Return the [X, Y] coordinate for the center point of the cell that contains the specified text.  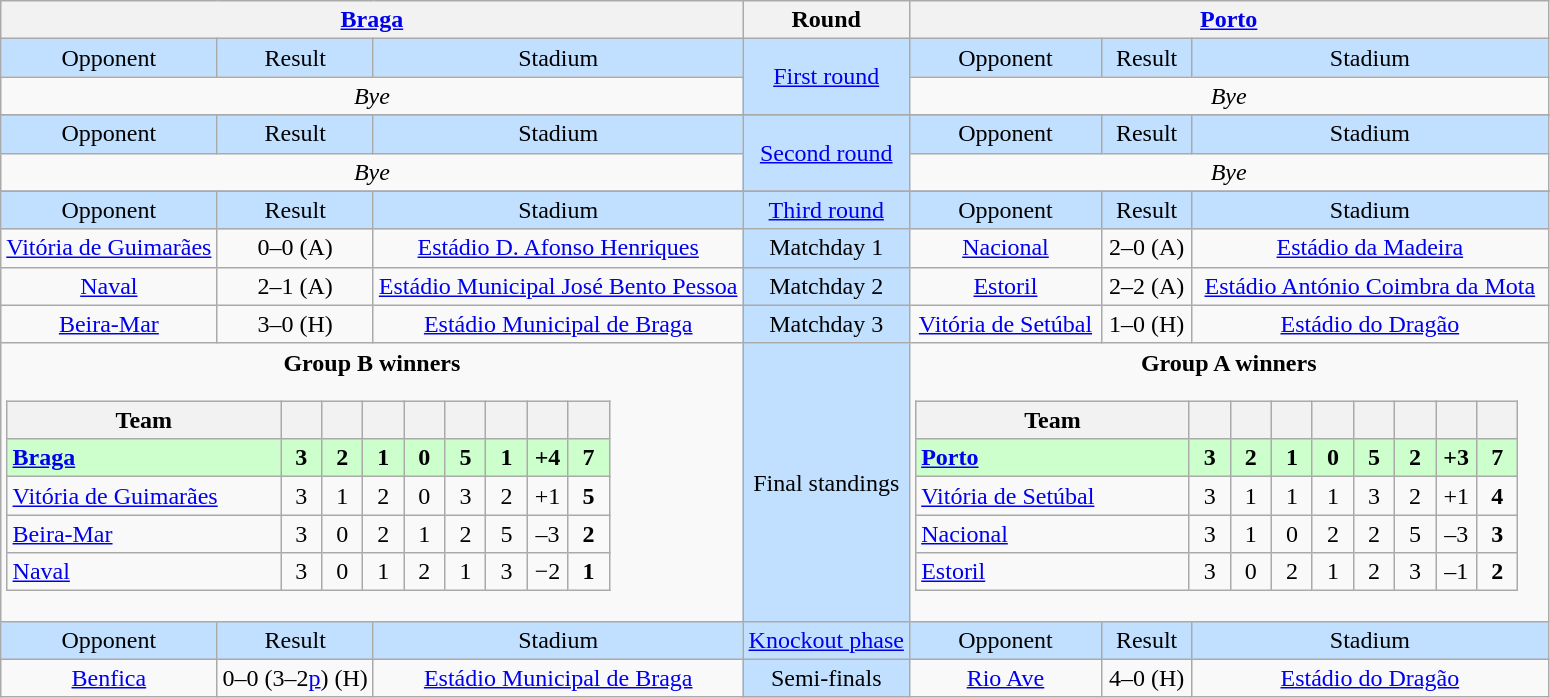
Knockout phase [826, 640]
Estádio da Madeira [1370, 248]
−2 [548, 572]
First round [826, 77]
2–1 (A) [295, 286]
Group B winners Team Braga 3 2 1 0 5 1 +4 7 Vitória de Guimarães 3 1 2 0 3 2 +1 5 Beira-Mar 3 0 2 1 2 5 –3 2 Naval 3 0 1 2 1 3 −2 1 [372, 482]
Group A winners Team Porto 3 2 1 0 5 2 +3 7 Vitória de Setúbal 3 1 1 1 3 2 +1 4 Nacional 3 1 0 2 2 5 –3 3 Estoril 3 0 2 1 2 3 –1 2 [1228, 482]
Third round [826, 210]
Estádio António Coimbra da Mota [1370, 286]
0–0 (3–2p) (H) [295, 678]
1–0 (H) [1147, 324]
Matchday 1 [826, 248]
+4 [548, 458]
Estádio Municipal José Bento Pessoa [558, 286]
+3 [1456, 458]
Second round [826, 153]
Matchday 3 [826, 324]
Semi-finals [826, 678]
2–0 (A) [1147, 248]
2–2 (A) [1147, 286]
Estádio D. Afonso Henriques [558, 248]
Final standings [826, 482]
Rio Ave [1005, 678]
Round [826, 20]
–1 [1456, 572]
Matchday 2 [826, 286]
0–0 (A) [295, 248]
Benfica [109, 678]
3–0 (H) [295, 324]
4 [1498, 496]
4–0 (H) [1147, 678]
